Locate the cell with the specified text and output its [x, y] center coordinate. 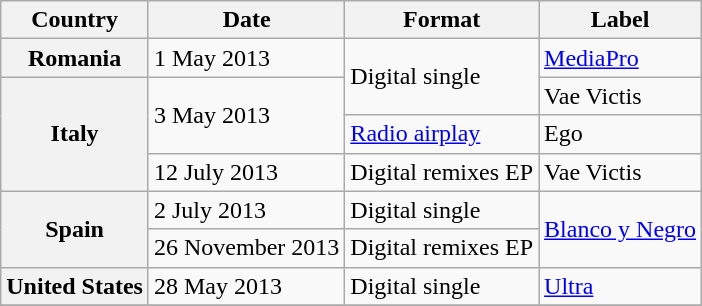
12 July 2013 [246, 172]
1 May 2013 [246, 58]
Radio airplay [442, 134]
Blanco y Negro [620, 229]
Ego [620, 134]
Label [620, 20]
MediaPro [620, 58]
Country [75, 20]
Italy [75, 134]
3 May 2013 [246, 115]
Spain [75, 229]
Ultra [620, 286]
Date [246, 20]
United States [75, 286]
Romania [75, 58]
28 May 2013 [246, 286]
26 November 2013 [246, 248]
2 July 2013 [246, 210]
Format [442, 20]
